Find where the given text appears and provide that cell's center as [x, y] coordinate. 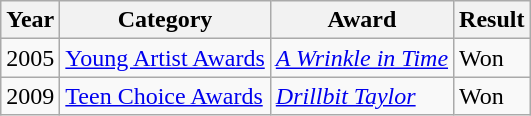
Award [362, 20]
2005 [30, 58]
Teen Choice Awards [165, 96]
Category [165, 20]
Result [492, 20]
Young Artist Awards [165, 58]
2009 [30, 96]
A Wrinkle in Time [362, 58]
Year [30, 20]
Drillbit Taylor [362, 96]
